Search for the cell housing the specified text and yield its [X, Y] center coordinate. 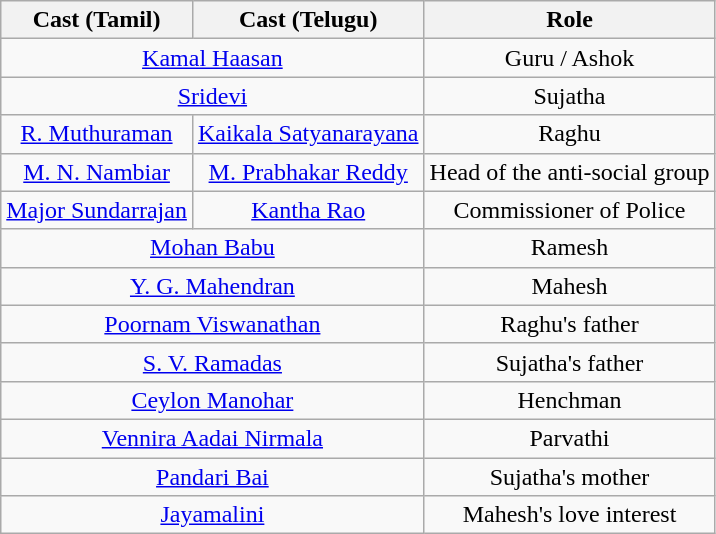
S. V. Ramadas [212, 362]
Cast (Telugu) [308, 20]
M. N. Nambiar [97, 172]
Henchman [570, 400]
Sujatha [570, 96]
Mohan Babu [212, 248]
Commissioner of Police [570, 210]
M. Prabhakar Reddy [308, 172]
Kantha Rao [308, 210]
Raghu's father [570, 324]
R. Muthuraman [97, 134]
Kaikala Satyanarayana [308, 134]
Ceylon Manohar [212, 400]
Head of the anti-social group [570, 172]
Cast (Tamil) [97, 20]
Role [570, 20]
Pandari Bai [212, 477]
Mahesh's love interest [570, 515]
Poornam Viswanathan [212, 324]
Parvathi [570, 438]
Vennira Aadai Nirmala [212, 438]
Sujatha's father [570, 362]
Sujatha's mother [570, 477]
Y. G. Mahendran [212, 286]
Sridevi [212, 96]
Jayamalini [212, 515]
Major Sundarrajan [97, 210]
Raghu [570, 134]
Ramesh [570, 248]
Mahesh [570, 286]
Kamal Haasan [212, 58]
Guru / Ashok [570, 58]
